Provide the [X, Y] coordinate of the cell's center where the given text is located.  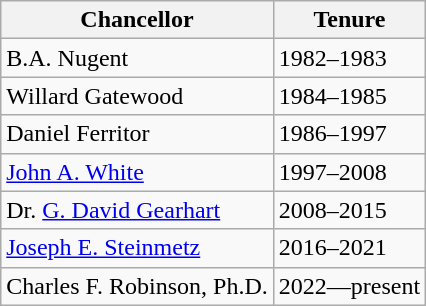
1997–2008 [349, 172]
Tenure [349, 20]
2022—present [349, 286]
John A. White [138, 172]
Joseph E. Steinmetz [138, 248]
Daniel Ferritor [138, 134]
Charles F. Robinson, Ph.D. [138, 286]
2016–2021 [349, 248]
B.A. Nugent [138, 58]
2008–2015 [349, 210]
1984–1985 [349, 96]
1986–1997 [349, 134]
Chancellor [138, 20]
Willard Gatewood [138, 96]
Dr. G. David Gearhart [138, 210]
1982–1983 [349, 58]
